Return the [x, y] coordinate for the center point of the cell that contains the specified text.  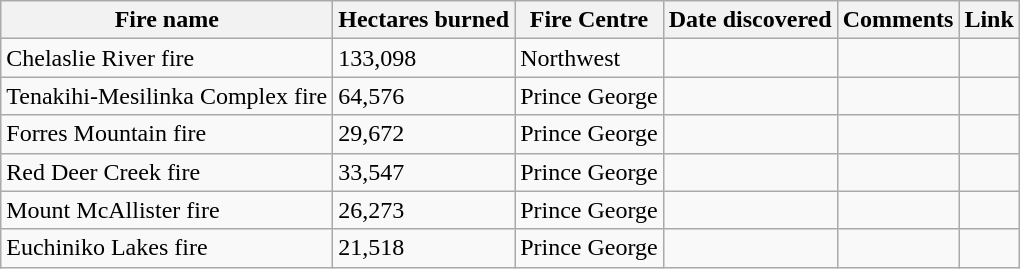
Date discovered [750, 20]
Comments [898, 20]
33,547 [424, 172]
Euchiniko Lakes fire [167, 248]
Fire Centre [590, 20]
29,672 [424, 134]
21,518 [424, 248]
133,098 [424, 58]
26,273 [424, 210]
Mount McAllister fire [167, 210]
Hectares burned [424, 20]
Link [989, 20]
64,576 [424, 96]
Northwest [590, 58]
Tenakihi-Mesilinka Complex fire [167, 96]
Red Deer Creek fire [167, 172]
Forres Mountain fire [167, 134]
Fire name [167, 20]
Chelaslie River fire [167, 58]
